Locate the cell with the specified text and output its (X, Y) center coordinate. 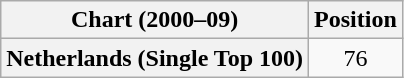
Netherlands (Single Top 100) (155, 58)
76 (356, 58)
Chart (2000–09) (155, 20)
Position (356, 20)
